From the cell containing the given text, extract its center point as (x, y) coordinate. 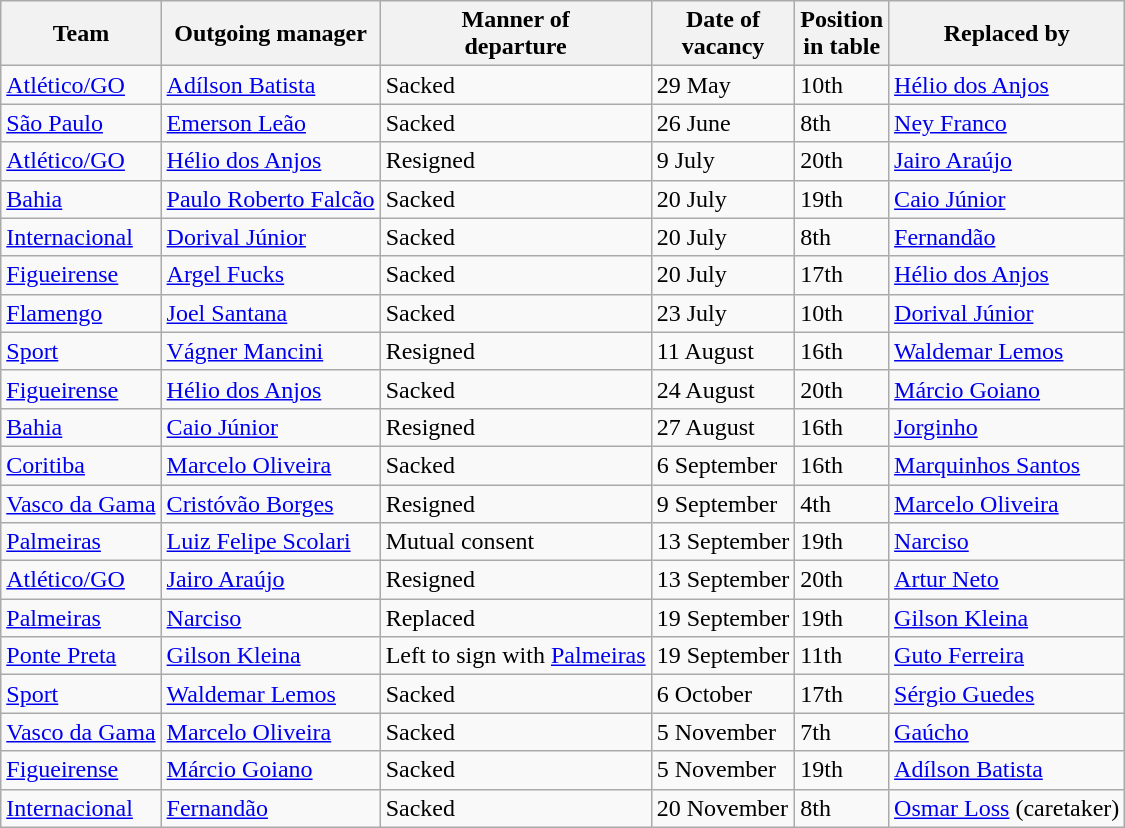
6 October (723, 694)
20 November (723, 808)
Replaced by (1007, 34)
Outgoing manager (270, 34)
Gaúcho (1007, 732)
Date ofvacancy (723, 34)
Emerson Leão (270, 123)
Replaced (516, 618)
9 July (723, 161)
Flamengo (81, 313)
Cristóvão Borges (270, 503)
Vágner Mancini (270, 351)
Team (81, 34)
26 June (723, 123)
Guto Ferreira (1007, 656)
Joel Santana (270, 313)
Paulo Roberto Falcão (270, 199)
11 August (723, 351)
Luiz Felipe Scolari (270, 542)
Sérgio Guedes (1007, 694)
Mutual consent (516, 542)
9 September (723, 503)
Positionin table (842, 34)
Left to sign with Palmeiras (516, 656)
27 August (723, 427)
23 July (723, 313)
Osmar Loss (caretaker) (1007, 808)
Marquinhos Santos (1007, 465)
Ney Franco (1007, 123)
29 May (723, 85)
Coritiba (81, 465)
11th (842, 656)
Ponte Preta (81, 656)
Manner ofdeparture (516, 34)
24 August (723, 389)
Argel Fucks (270, 275)
4th (842, 503)
7th (842, 732)
Jorginho (1007, 427)
Artur Neto (1007, 580)
São Paulo (81, 123)
6 September (723, 465)
